Pinpoint the cell where the given text exists, returning its [X, Y] midpoint coordinate. 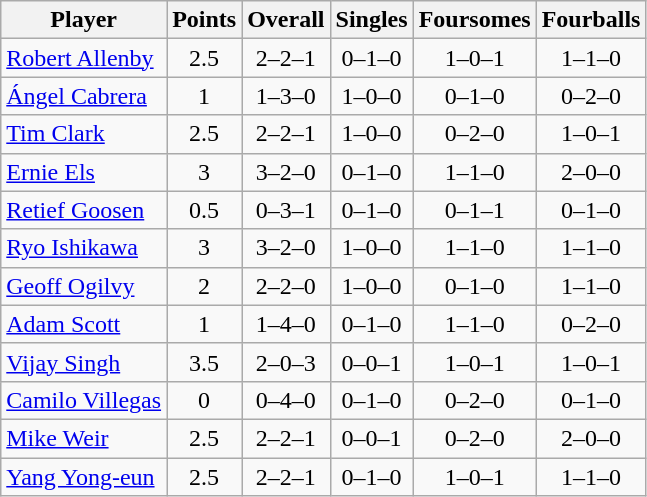
Foursomes [474, 20]
Geoff Ogilvy [84, 286]
Ernie Els [84, 172]
1–3–0 [286, 96]
Vijay Singh [84, 362]
Tim Clark [84, 134]
Player [84, 20]
Fourballs [591, 20]
Retief Goosen [84, 210]
3.5 [204, 362]
Yang Yong-eun [84, 477]
Camilo Villegas [84, 400]
Ángel Cabrera [84, 96]
Points [204, 20]
0–4–0 [286, 400]
0 [204, 400]
2 [204, 286]
1–4–0 [286, 324]
Adam Scott [84, 324]
0–3–1 [286, 210]
Mike Weir [84, 438]
Robert Allenby [84, 58]
Singles [372, 20]
2–0–3 [286, 362]
Overall [286, 20]
0–1–1 [474, 210]
2–2–0 [286, 286]
Ryo Ishikawa [84, 248]
0.5 [204, 210]
